Output the [X, Y] coordinate of the center of the cell containing the given text.  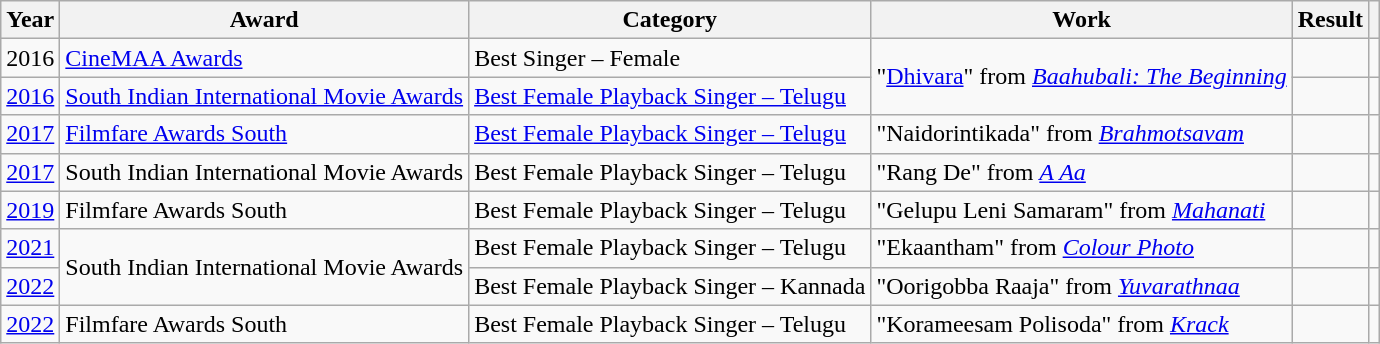
"Naidorintikada" from Brahmotsavam [1082, 134]
Year [30, 20]
2019 [30, 210]
"Gelupu Leni Samaram" from Mahanati [1082, 210]
Best Singer – Female [670, 58]
"Oorigobba Raaja" from Yuvarathnaa [1082, 286]
"Dhivara" from Baahubali: The Beginning [1082, 77]
Result [1330, 20]
"Korameesam Polisoda" from Krack [1082, 324]
Category [670, 20]
Work [1082, 20]
2021 [30, 248]
CineMAA Awards [264, 58]
Award [264, 20]
"Ekaantham" from Colour Photo [1082, 248]
"Rang De" from A Aa [1082, 172]
Best Female Playback Singer – Kannada [670, 286]
